For the text-containing cell, return its midpoint in [X, Y] coordinate format. 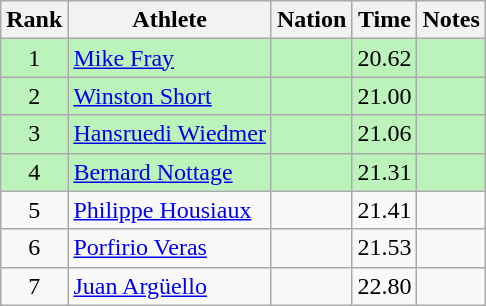
1 [34, 58]
Porfirio Veras [170, 248]
20.62 [384, 58]
Rank [34, 20]
21.06 [384, 134]
3 [34, 134]
Juan Argüello [170, 286]
6 [34, 248]
Mike Fray [170, 58]
Nation [311, 20]
Time [384, 20]
7 [34, 286]
Hansruedi Wiedmer [170, 134]
21.00 [384, 96]
21.31 [384, 172]
4 [34, 172]
21.41 [384, 210]
2 [34, 96]
Philippe Housiaux [170, 210]
Athlete [170, 20]
Bernard Nottage [170, 172]
5 [34, 210]
22.80 [384, 286]
Winston Short [170, 96]
Notes [451, 20]
21.53 [384, 248]
